Search for the cell housing the specified text and yield its (X, Y) center coordinate. 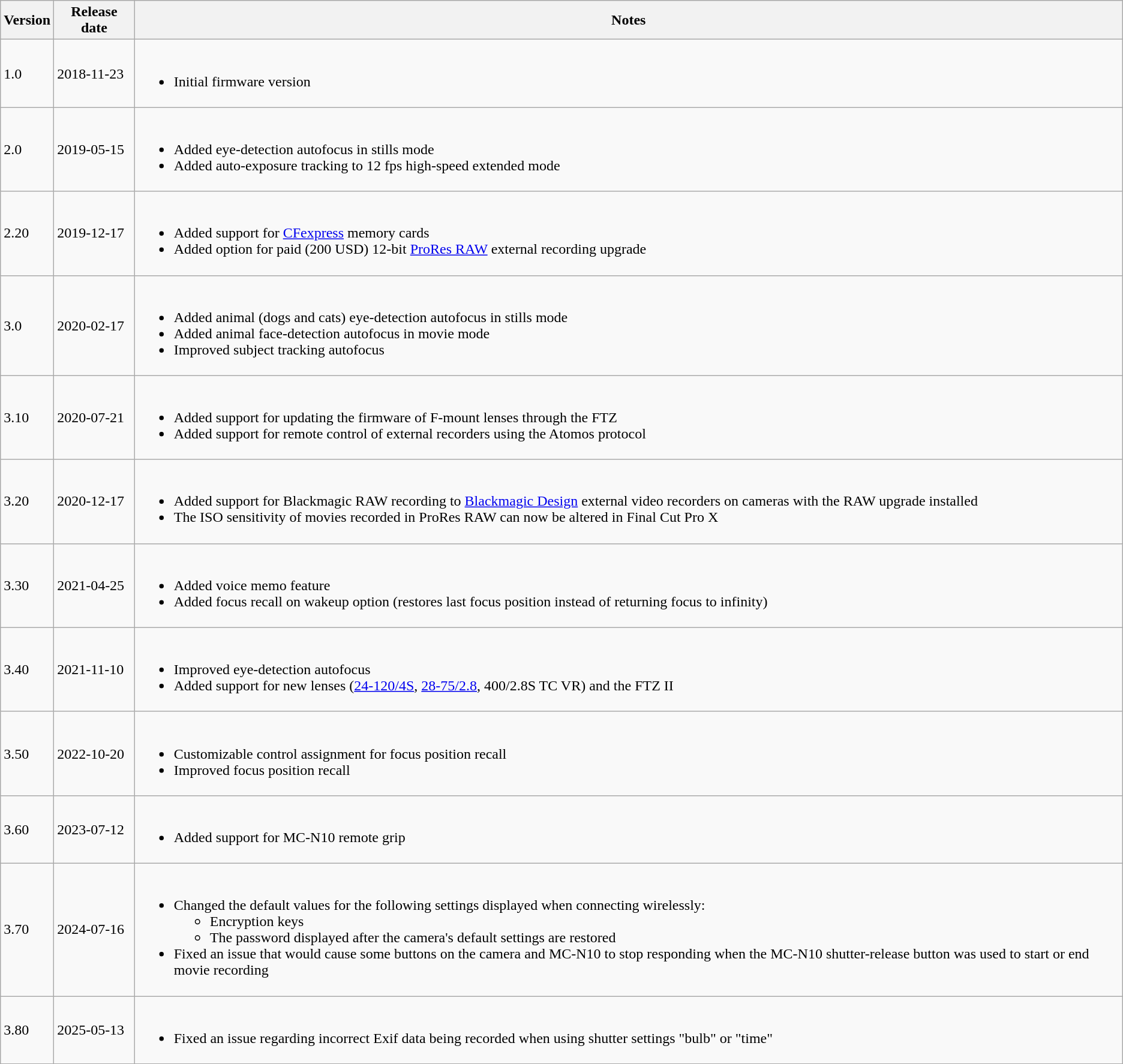
3.80 (28, 1029)
3.50 (28, 753)
2018-11-23 (95, 73)
2.0 (28, 149)
Release date (95, 20)
2020-07-21 (95, 417)
2025-05-13 (95, 1029)
2021-04-25 (95, 585)
Version (28, 20)
Initial firmware version (629, 73)
3.20 (28, 501)
2024-07-16 (95, 930)
Added support for MC-N10 remote grip (629, 829)
Added eye-detection autofocus in stills modeAdded auto-exposure tracking to 12 fps high-speed extended mode (629, 149)
Added voice memo featureAdded focus recall on wakeup option (restores last focus position instead of returning focus to infinity) (629, 585)
2020-12-17 (95, 501)
1.0 (28, 73)
2019-05-15 (95, 149)
Added support for CFexpress memory cardsAdded option for paid (200 USD) 12-bit ProRes RAW external recording upgrade (629, 233)
2.20 (28, 233)
2022-10-20 (95, 753)
Fixed an issue regarding incorrect Exif data being recorded when using shutter settings "bulb" or "time" (629, 1029)
2023-07-12 (95, 829)
3.40 (28, 669)
2020-02-17 (95, 325)
Improved eye-detection autofocusAdded support for new lenses (24-120/4S, 28-75/2.8, 400/2.8S TC VR) and the FTZ II (629, 669)
3.60 (28, 829)
2019-12-17 (95, 233)
2021-11-10 (95, 669)
3.30 (28, 585)
3.70 (28, 930)
3.10 (28, 417)
3.0 (28, 325)
Notes (629, 20)
Customizable control assignment for focus position recallImproved focus position recall (629, 753)
